Search for the cell housing the specified text and yield its [X, Y] center coordinate. 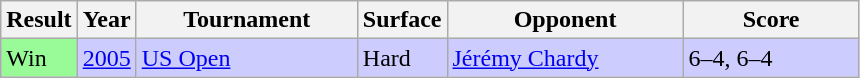
Tournament [246, 20]
Year [106, 20]
Hard [402, 58]
6–4, 6–4 [771, 58]
US Open [246, 58]
Opponent [565, 20]
Jérémy Chardy [565, 58]
Result [39, 20]
Surface [402, 20]
2005 [106, 58]
Win [39, 58]
Score [771, 20]
